Extract the (x, y) coordinate from the center of the cell holding the provided text.  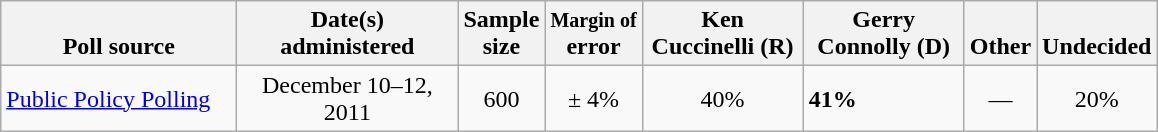
Undecided (1097, 34)
41% (884, 98)
Margin oferror (594, 34)
Poll source (119, 34)
20% (1097, 98)
Samplesize (502, 34)
40% (722, 98)
Public Policy Polling (119, 98)
Other (1000, 34)
— (1000, 98)
600 (502, 98)
KenCuccinelli (R) (722, 34)
± 4% (594, 98)
GerryConnolly (D) (884, 34)
Date(s)administered (348, 34)
December 10–12, 2011 (348, 98)
